Extract the (x, y) coordinate from the center of the cell holding the provided text.  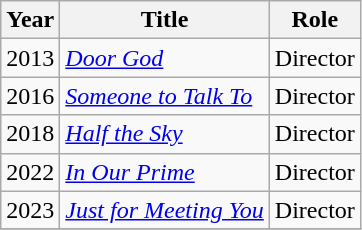
Role (314, 20)
Half the Sky (165, 134)
Title (165, 20)
2023 (30, 210)
In Our Prime (165, 172)
2013 (30, 58)
2016 (30, 96)
2018 (30, 134)
Year (30, 20)
Someone to Talk To (165, 96)
Door God (165, 58)
2022 (30, 172)
Just for Meeting You (165, 210)
